Search for the cell housing the specified text and yield its (x, y) center coordinate. 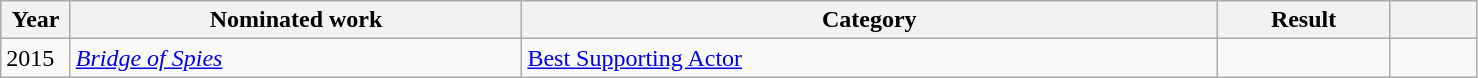
Result (1304, 20)
Best Supporting Actor (870, 58)
Bridge of Spies (296, 58)
2015 (36, 58)
Nominated work (296, 20)
Year (36, 20)
Category (870, 20)
